Scan for the cell matching the given text and deliver its [x, y] coordinate at center. 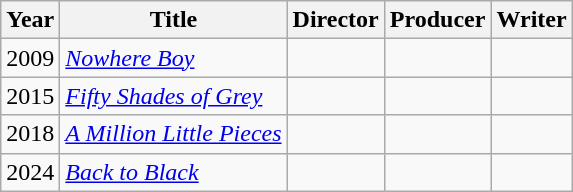
Back to Black [174, 172]
Title [174, 20]
Fifty Shades of Grey [174, 96]
2018 [30, 134]
2024 [30, 172]
A Million Little Pieces [174, 134]
2015 [30, 96]
Director [336, 20]
Nowhere Boy [174, 58]
2009 [30, 58]
Year [30, 20]
Writer [532, 20]
Producer [438, 20]
